Determine the [x, y] coordinate at the center of the cell enclosing the given text.  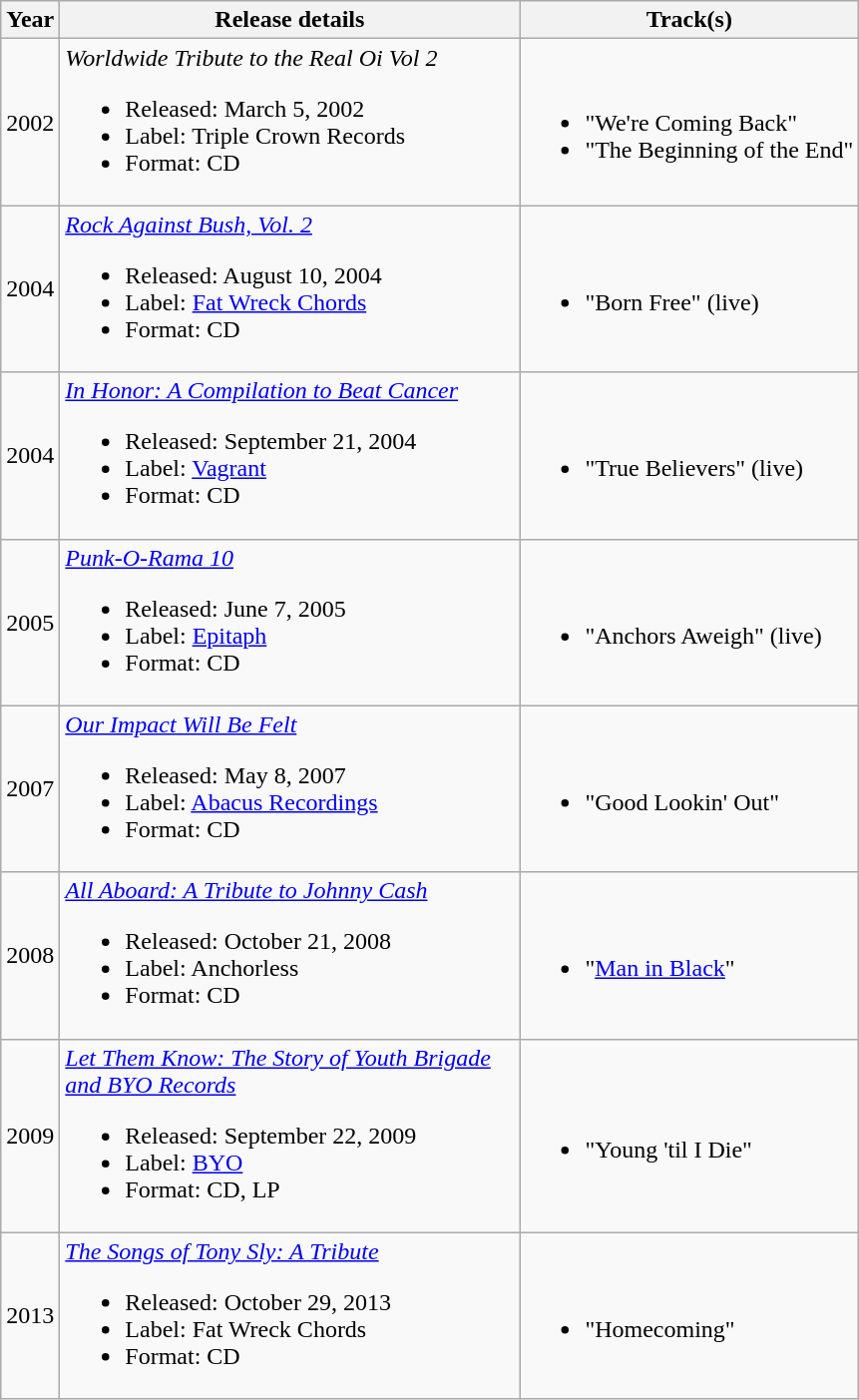
"Good Lookin' Out" [689, 788]
Release details [289, 20]
"Homecoming" [689, 1315]
2007 [30, 788]
"Anchors Aweigh" (live) [689, 623]
Track(s) [689, 20]
The Songs of Tony Sly: A TributeReleased: October 29, 2013Label: Fat Wreck ChordsFormat: CD [289, 1315]
2005 [30, 623]
Punk-O-Rama 10Released: June 7, 2005Label: EpitaphFormat: CD [289, 623]
"Young 'til I Die" [689, 1136]
"We're Coming Back""The Beginning of the End" [689, 122]
Worldwide Tribute to the Real Oi Vol 2Released: March 5, 2002Label: Triple Crown RecordsFormat: CD [289, 122]
"Man in Black" [689, 956]
"Born Free" (live) [689, 289]
2008 [30, 956]
2002 [30, 122]
Our Impact Will Be FeltReleased: May 8, 2007Label: Abacus RecordingsFormat: CD [289, 788]
In Honor: A Compilation to Beat CancerReleased: September 21, 2004Label: VagrantFormat: CD [289, 455]
2013 [30, 1315]
Rock Against Bush, Vol. 2Released: August 10, 2004Label: Fat Wreck ChordsFormat: CD [289, 289]
All Aboard: A Tribute to Johnny CashReleased: October 21, 2008Label: AnchorlessFormat: CD [289, 956]
"True Believers" (live) [689, 455]
Let Them Know: The Story of Youth Brigade and BYO RecordsReleased: September 22, 2009Label: BYOFormat: CD, LP [289, 1136]
2009 [30, 1136]
Year [30, 20]
